Determine the (X, Y) coordinate at the center of the cell enclosing the given text.  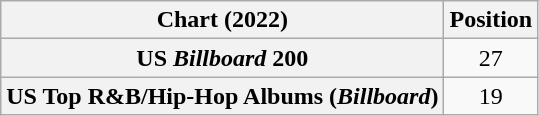
27 (491, 58)
19 (491, 96)
US Top R&B/Hip-Hop Albums (Billboard) (222, 96)
Position (491, 20)
US Billboard 200 (222, 58)
Chart (2022) (222, 20)
